From the cell containing the given text, extract its center point as (X, Y) coordinate. 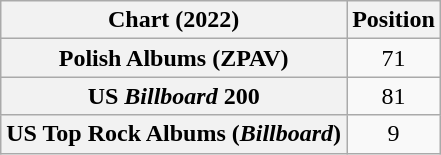
US Billboard 200 (174, 96)
9 (394, 134)
Position (394, 20)
US Top Rock Albums (Billboard) (174, 134)
71 (394, 58)
Chart (2022) (174, 20)
Polish Albums (ZPAV) (174, 58)
81 (394, 96)
